Pinpoint the cell where the given text exists, returning its [X, Y] midpoint coordinate. 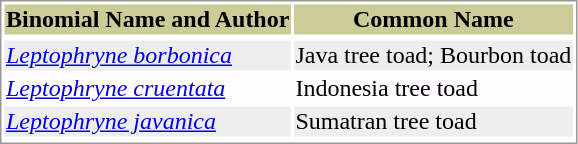
Common Name [434, 19]
Binomial Name and Author [147, 19]
Java tree toad; Bourbon toad [434, 55]
Sumatran tree toad [434, 121]
Leptophryne javanica [147, 121]
Leptophryne borbonica [147, 55]
Leptophryne cruentata [147, 89]
Indonesia tree toad [434, 89]
